Pinpoint the cell where the given text exists, returning its [X, Y] midpoint coordinate. 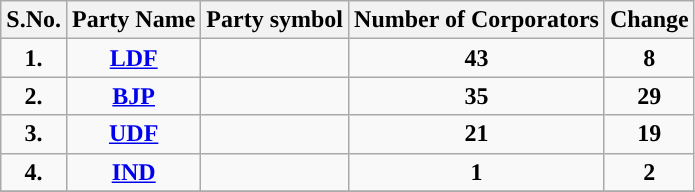
Party Name [133, 20]
S.No. [34, 20]
Number of Corporators [477, 20]
UDF [133, 134]
4. [34, 172]
Change [649, 20]
2. [34, 96]
19 [649, 134]
35 [477, 96]
29 [649, 96]
BJP [133, 96]
43 [477, 58]
LDF [133, 58]
2 [649, 172]
8 [649, 58]
3. [34, 134]
1. [34, 58]
1 [477, 172]
Party symbol [275, 20]
21 [477, 134]
IND [133, 172]
